Find where the given text appears and provide that cell's center as [x, y] coordinate. 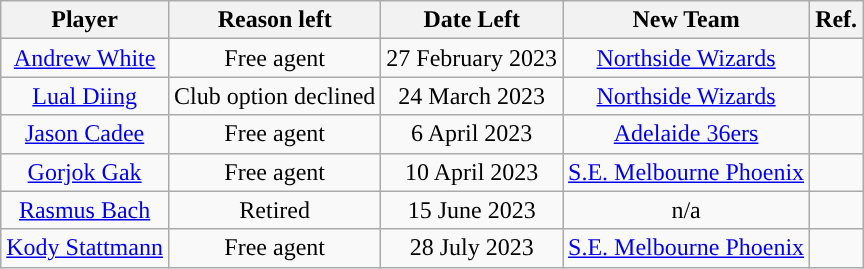
Retired [274, 210]
Gorjok Gak [85, 172]
15 June 2023 [472, 210]
Date Left [472, 20]
New Team [686, 20]
Lual Diing [85, 96]
Reason left [274, 20]
24 March 2023 [472, 96]
6 April 2023 [472, 134]
Adelaide 36ers [686, 134]
Player [85, 20]
Kody Stattmann [85, 248]
Rasmus Bach [85, 210]
28 July 2023 [472, 248]
27 February 2023 [472, 58]
10 April 2023 [472, 172]
Ref. [836, 20]
Jason Cadee [85, 134]
Andrew White [85, 58]
n/a [686, 210]
Club option declined [274, 96]
